Output the [x, y] coordinate of the center of the cell containing the given text.  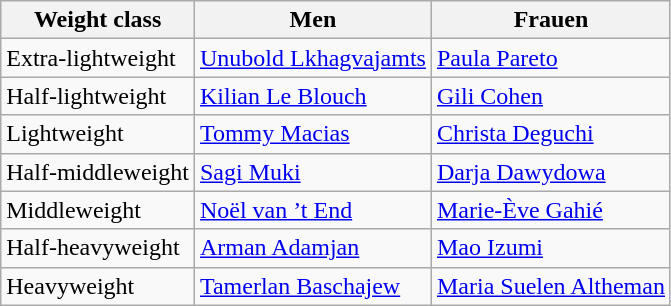
Unubold Lkhagvajamts [312, 58]
Marie-Ève Gahié [550, 210]
Noël van ’t End [312, 210]
Frauen [550, 20]
Paula Pareto [550, 58]
Lightweight [98, 134]
Tamerlan Baschajew [312, 286]
Christa Deguchi [550, 134]
Mao Izumi [550, 248]
Half-heavyweight [98, 248]
Gili Cohen [550, 96]
Maria Suelen Altheman [550, 286]
Tommy Macias [312, 134]
Darja Dawydowa [550, 172]
Weight class [98, 20]
Half-middleweight [98, 172]
Heavyweight [98, 286]
Kilian Le Blouch [312, 96]
Half-lightweight [98, 96]
Sagi Muki [312, 172]
Men [312, 20]
Extra-lightweight [98, 58]
Middleweight [98, 210]
Arman Adamjan [312, 248]
